Detect which cell encompasses the target text, then output its (X, Y) center coordinate. 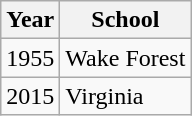
Wake Forest (126, 58)
School (126, 20)
Year (30, 20)
1955 (30, 58)
2015 (30, 96)
Virginia (126, 96)
